From the cell containing the given text, extract its center point as [x, y] coordinate. 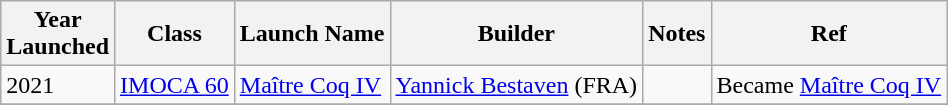
2021 [58, 85]
Notes [677, 34]
Builder [516, 34]
Class [175, 34]
Maître Coq IV [312, 85]
Ref [829, 34]
Became Maître Coq IV [829, 85]
IMOCA 60 [175, 85]
Yannick Bestaven (FRA) [516, 85]
Launch Name [312, 34]
YearLaunched [58, 34]
